Return [x, y] of the center of cell containing provided text 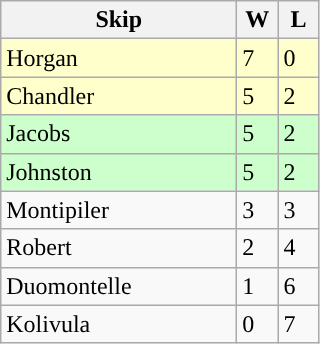
4 [298, 248]
Jacobs [119, 134]
Horgan [119, 58]
Skip [119, 20]
6 [298, 286]
1 [258, 286]
Montipiler [119, 210]
Chandler [119, 96]
Robert [119, 248]
W [258, 20]
Kolivula [119, 324]
Duomontelle [119, 286]
L [298, 20]
Johnston [119, 172]
